Return [x, y] of the center of cell containing provided text 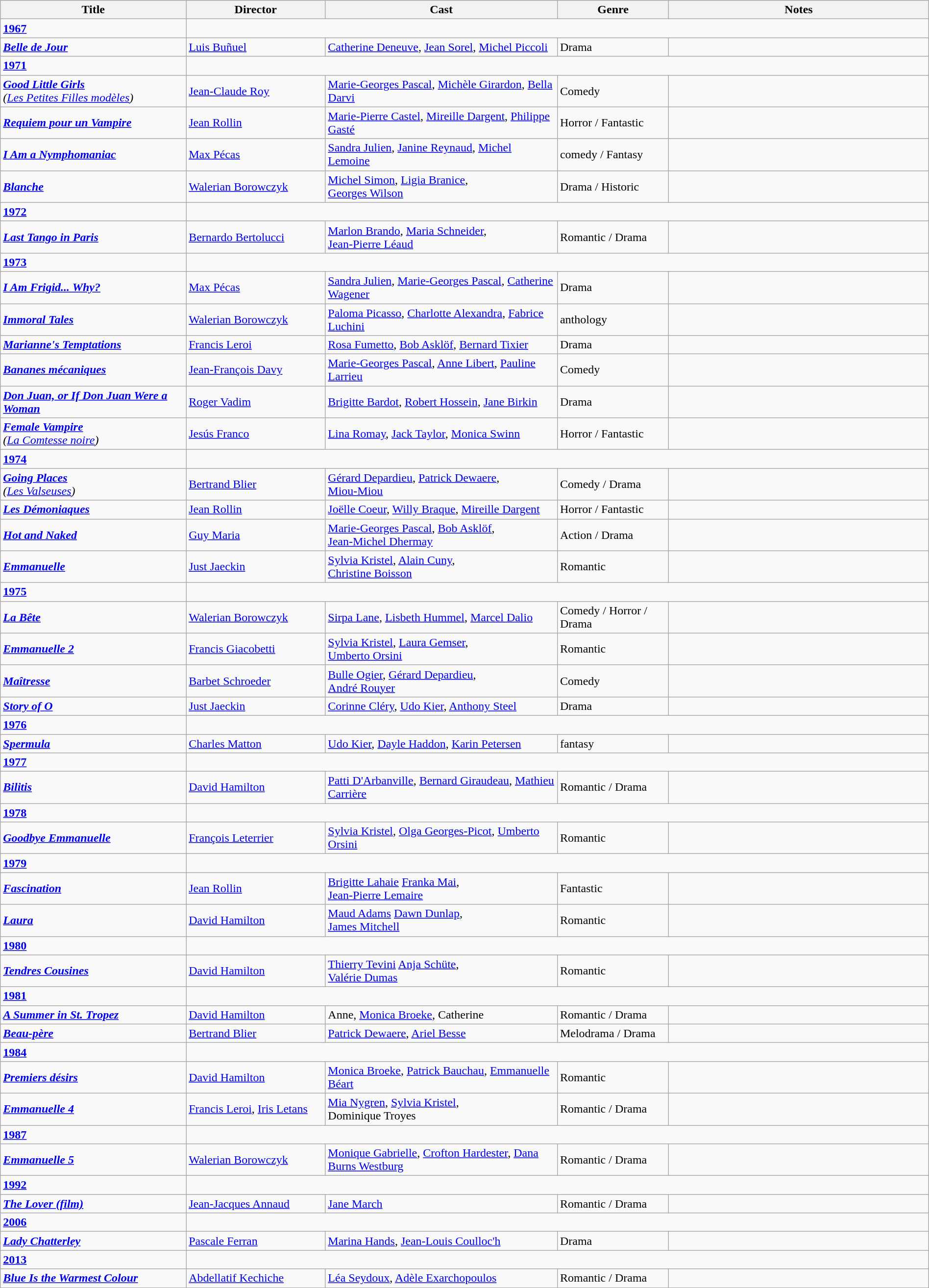
Fascination [93, 889]
Gérard Depardieu, Patrick Dewaere,Miou-Miou [441, 484]
Mia Nygren, Sylvia Kristel,Dominique Troyes [441, 1109]
Brigitte Lahaie Franka Mai,Jean-Pierre Lemaire [441, 889]
2013 [93, 1260]
Director [256, 10]
Lina Romay, Jack Taylor, Monica Swinn [441, 434]
Comedy / Drama [612, 484]
Blanche [93, 186]
Jean-François Davy [256, 370]
1971 [93, 66]
Emmanuelle 2 [93, 649]
Sylvia Kristel, Laura Gemser,Umberto Orsini [441, 649]
Roger Vadim [256, 402]
Francis Leroi, Iris Letans [256, 1109]
Bilitis [93, 788]
1984 [93, 1052]
Going Places(Les Valseuses) [93, 484]
Comedy / Horror / Drama [612, 617]
1977 [93, 762]
Action / Drama [612, 535]
Barbet Schroeder [256, 681]
The Lover (film) [93, 1204]
Monica Broeke, Patrick Bauchau, Emmanuelle Béart [441, 1077]
Tendres Cousines [93, 971]
Léa Seydoux, Adèle Exarchopoulos [441, 1278]
A Summer in St. Tropez [93, 1015]
Bananes mécaniques [93, 370]
Don Juan, or If Don Juan Were a Woman [93, 402]
Michel Simon, Ligia Branice,Georges Wilson [441, 186]
Marie-Georges Pascal, Anne Libert, Pauline Larrieu [441, 370]
Marianne's Temptations [93, 345]
Maud Adams Dawn Dunlap,James Mitchell [441, 920]
Emmanuelle 4 [93, 1109]
Rosa Fumetto, Bob Asklöf, Bernard Tixier [441, 345]
Sandra Julien, Marie-Georges Pascal, Catherine Wagener [441, 287]
Marlon Brando, Maria Schneider,Jean-Pierre Léaud [441, 237]
1987 [93, 1134]
Charles Matton [256, 743]
Premiers désirs [93, 1077]
Bulle Ogier, Gérard Depardieu,André Rouyer [441, 681]
Jesús Franco [256, 434]
Drama / Historic [612, 186]
Luis Buñuel [256, 47]
Sylvia Kristel, Olga Georges-Picot, Umberto Orsini [441, 838]
Marie-Pierre Castel, Mireille Dargent, Philippe Gasté [441, 122]
Thierry Tevini Anja Schüte,Valérie Dumas [441, 971]
1972 [93, 212]
Laura [93, 920]
Genre [612, 10]
1975 [93, 592]
Jean-Jacques Annaud [256, 1204]
I Am a Nymphomaniac [93, 155]
Female Vampire(La Comtesse noire) [93, 434]
1978 [93, 813]
Spermula [93, 743]
Guy Maria [256, 535]
Notes [799, 10]
Marie-Georges Pascal, Michèle Girardon, Bella Darvi [441, 91]
Catherine Deneuve, Jean Sorel, Michel Piccoli [441, 47]
Sylvia Kristel, Alain Cuny,Christine Boisson [441, 566]
Monique Gabrielle, Crofton Hardester, Dana Burns Westburg [441, 1160]
Patti D'Arbanville, Bernard Giraudeau, Mathieu Carrière [441, 788]
Goodbye Emmanuelle [93, 838]
Udo Kier, Dayle Haddon, Karin Petersen [441, 743]
1974 [93, 459]
1967 [93, 28]
Lady Chatterley [93, 1241]
Bernardo Bertolucci [256, 237]
Emmanuelle 5 [93, 1160]
Melodrama / Drama [612, 1033]
1976 [93, 725]
1979 [93, 863]
2006 [93, 1222]
1980 [93, 946]
Brigitte Bardot, Robert Hossein, Jane Birkin [441, 402]
Belle de Jour [93, 47]
Cast [441, 10]
Corinne Cléry, Udo Kier, Anthony Steel [441, 706]
Anne, Monica Broeke, Catherine [441, 1015]
Sandra Julien, Janine Reynaud, Michel Lemoine [441, 155]
La Bête [93, 617]
Requiem pour un Vampire [93, 122]
1992 [93, 1185]
Maîtresse [93, 681]
Last Tango in Paris [93, 237]
Marina Hands, Jean‑Louis Coulloc'h [441, 1241]
1973 [93, 262]
Les Démoniaques [93, 510]
Paloma Picasso, Charlotte Alexandra, Fabrice Luchini [441, 319]
1981 [93, 996]
I Am Frigid... Why? [93, 287]
Immoral Tales [93, 319]
Story of O [93, 706]
Marie-Georges Pascal, Bob Asklöf,Jean-Michel Dhermay [441, 535]
Sirpa Lane, Lisbeth Hummel, Marcel Dalio [441, 617]
François Leterrier [256, 838]
Blue Is the Warmest Colour [93, 1278]
Emmanuelle [93, 566]
comedy / Fantasy [612, 155]
Hot and Naked [93, 535]
Fantastic [612, 889]
anthology [612, 319]
Patrick Dewaere, Ariel Besse [441, 1033]
Jane March [441, 1204]
Pascale Ferran [256, 1241]
Jean-Claude Roy [256, 91]
Good Little Girls(Les Petites Filles modèles) [93, 91]
fantasy [612, 743]
Beau-père [93, 1033]
Abdellatif Kechiche [256, 1278]
Francis Leroi [256, 345]
Title [93, 10]
Francis Giacobetti [256, 649]
Joëlle Coeur, Willy Braque, Mireille Dargent [441, 510]
